Pinpoint the cell where the given text exists, returning its [X, Y] midpoint coordinate. 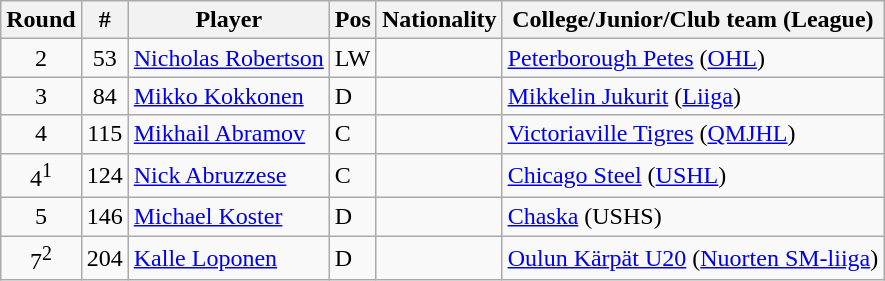
115 [104, 134]
72 [41, 258]
Mikhail Abramov [228, 134]
Kalle Loponen [228, 258]
146 [104, 217]
Michael Koster [228, 217]
4 [41, 134]
Chicago Steel (USHL) [693, 176]
Mikko Kokkonen [228, 96]
LW [352, 58]
124 [104, 176]
Pos [352, 20]
3 [41, 96]
College/Junior/Club team (League) [693, 20]
Oulun Kärpät U20 (Nuorten SM-liiga) [693, 258]
204 [104, 258]
Round [41, 20]
Mikkelin Jukurit (Liiga) [693, 96]
5 [41, 217]
41 [41, 176]
Chaska (USHS) [693, 217]
# [104, 20]
Player [228, 20]
Nicholas Robertson [228, 58]
Nationality [439, 20]
2 [41, 58]
84 [104, 96]
Nick Abruzzese [228, 176]
53 [104, 58]
Peterborough Petes (OHL) [693, 58]
Victoriaville Tigres (QMJHL) [693, 134]
